Return the [x, y] coordinate for the center point of the cell that contains the specified text.  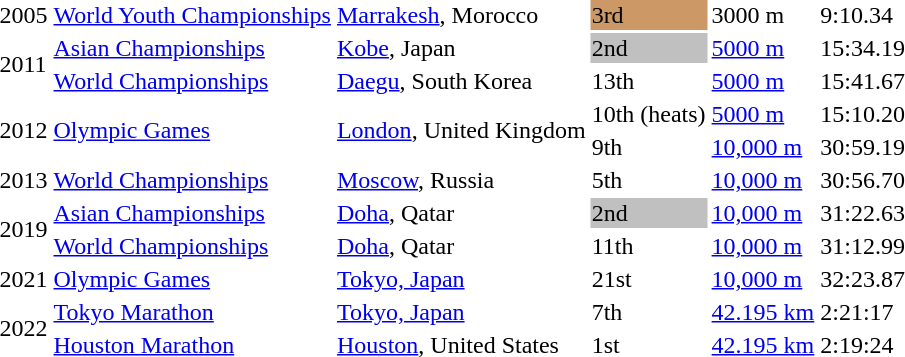
Kobe, Japan [461, 48]
Daegu, South Korea [461, 81]
World Youth Championships [192, 15]
3rd [648, 15]
3000 m [763, 15]
5th [648, 180]
21st [648, 279]
Tokyo Marathon [192, 312]
Marrakesh, Morocco [461, 15]
13th [648, 81]
London, United Kingdom [461, 130]
Moscow, Russia [461, 180]
42.195 km [763, 312]
9th [648, 147]
10th (heats) [648, 114]
11th [648, 246]
7th [648, 312]
